Extract the (x, y) coordinate from the center of the cell holding the provided text.  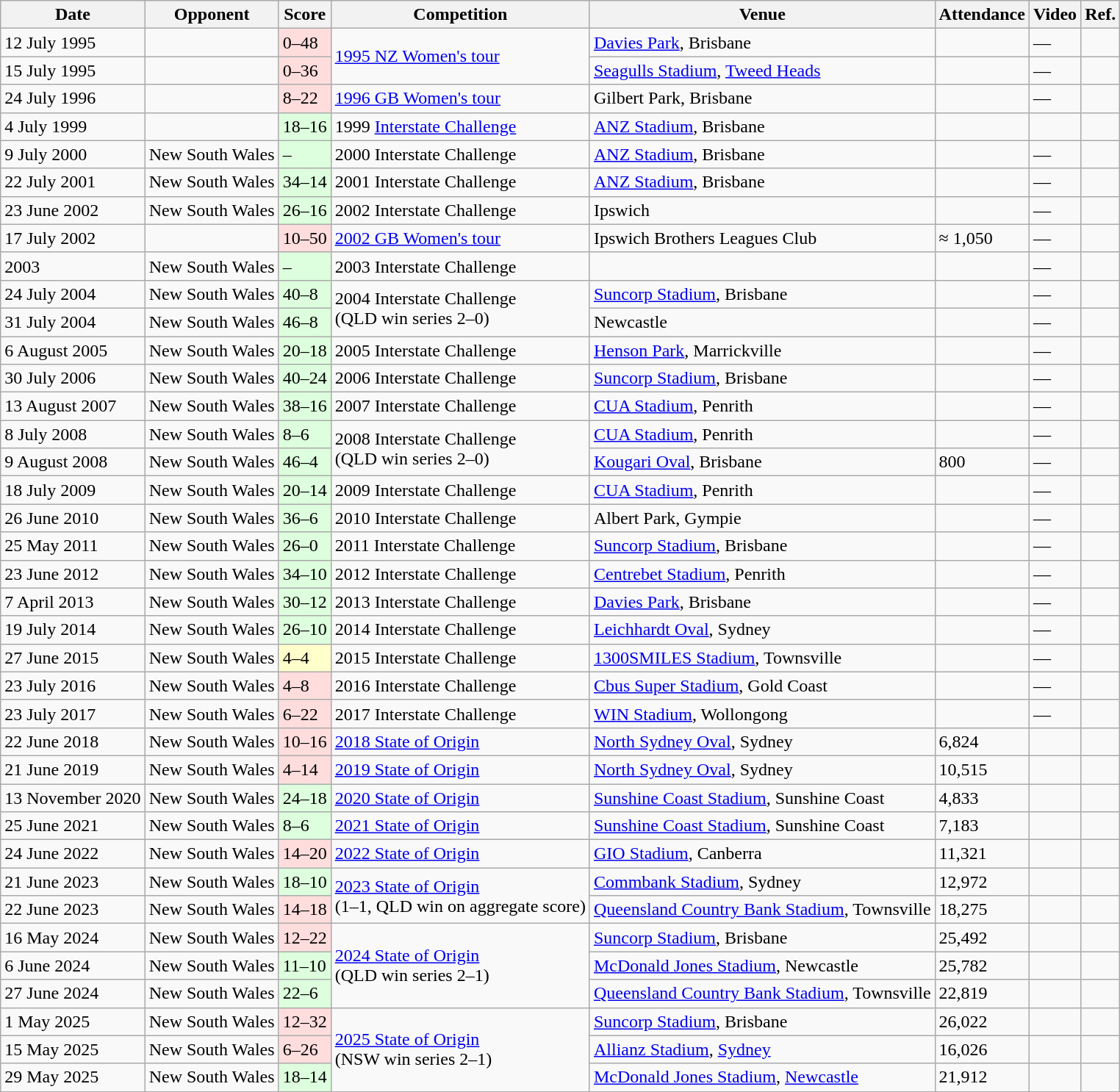
2007 Interstate Challenge (460, 406)
21 June 2019 (73, 769)
2018 State of Origin (460, 741)
2015 Interstate Challenge (460, 658)
20–18 (304, 351)
Ref. (1101, 15)
25,492 (982, 938)
9 August 2008 (73, 462)
12–32 (304, 1021)
Commbank Stadium, Sydney (762, 882)
GIO Stadium, Canberra (762, 854)
24 June 2022 (73, 854)
Gilbert Park, Brisbane (762, 98)
34–14 (304, 182)
26–10 (304, 630)
2020 State of Origin (460, 797)
2024 State of Origin(QLD win series 2–1) (460, 966)
13 August 2007 (73, 406)
Video (1055, 15)
2005 Interstate Challenge (460, 351)
Ipswich Brothers Leagues Club (762, 238)
23 June 2002 (73, 210)
26,022 (982, 1021)
0–36 (304, 71)
4–14 (304, 769)
24 July 2004 (73, 294)
23 July 2016 (73, 686)
8 July 2008 (73, 434)
2016 Interstate Challenge (460, 686)
7,183 (982, 826)
2001 Interstate Challenge (460, 182)
2011 Interstate Challenge (460, 546)
11,321 (982, 854)
18–10 (304, 882)
21,912 (982, 1077)
25,782 (982, 966)
Leichhardt Oval, Sydney (762, 630)
40–24 (304, 378)
0–48 (304, 43)
23 June 2012 (73, 574)
1995 NZ Women's tour (460, 57)
26 June 2010 (73, 518)
2000 Interstate Challenge (460, 154)
2012 Interstate Challenge (460, 574)
Albert Park, Gympie (762, 518)
1 May 2025 (73, 1021)
36–6 (304, 518)
10–50 (304, 238)
2004 Interstate Challenge(QLD win series 2–0) (460, 308)
Ipswich (762, 210)
2021 State of Origin (460, 826)
7 April 2013 (73, 602)
13 November 2020 (73, 797)
11–10 (304, 966)
Venue (762, 15)
15 July 1995 (73, 71)
24 July 1996 (73, 98)
22,819 (982, 994)
1300SMILES Stadium, Townsville (762, 658)
27 June 2024 (73, 994)
Cbus Super Stadium, Gold Coast (762, 686)
22 July 2001 (73, 182)
Competition (460, 15)
2010 Interstate Challenge (460, 518)
12–22 (304, 938)
46–4 (304, 462)
2023 State of Origin(1–1, QLD win on aggregate score) (460, 896)
6 June 2024 (73, 966)
1996 GB Women's tour (460, 98)
2017 Interstate Challenge (460, 714)
31 July 2004 (73, 322)
24–18 (304, 797)
30 July 2006 (73, 378)
Allianz Stadium, Sydney (762, 1049)
Seagulls Stadium, Tweed Heads (762, 71)
22 June 2023 (73, 910)
800 (982, 462)
16 May 2024 (73, 938)
2025 State of Origin(NSW win series 2–1) (460, 1049)
25 May 2011 (73, 546)
2019 State of Origin (460, 769)
Score (304, 15)
2002 GB Women's tour (460, 238)
4,833 (982, 797)
Date (73, 15)
Kougari Oval, Brisbane (762, 462)
9 July 2000 (73, 154)
18,275 (982, 910)
Attendance (982, 15)
18–14 (304, 1077)
27 June 2015 (73, 658)
38–16 (304, 406)
2013 Interstate Challenge (460, 602)
6 August 2005 (73, 351)
6–26 (304, 1049)
6,824 (982, 741)
Henson Park, Marrickville (762, 351)
2002 Interstate Challenge (460, 210)
6–22 (304, 714)
2022 State of Origin (460, 854)
10–16 (304, 741)
4–4 (304, 658)
34–10 (304, 574)
18 July 2009 (73, 490)
21 June 2023 (73, 882)
4 July 1999 (73, 126)
40–8 (304, 294)
2003 Interstate Challenge (460, 266)
Opponent (212, 15)
2009 Interstate Challenge (460, 490)
25 June 2021 (73, 826)
1999 Interstate Challenge (460, 126)
Centrebet Stadium, Penrith (762, 574)
29 May 2025 (73, 1077)
8–22 (304, 98)
2008 Interstate Challenge(QLD win series 2–0) (460, 448)
23 July 2017 (73, 714)
4–8 (304, 686)
12,972 (982, 882)
18–16 (304, 126)
WIN Stadium, Wollongong (762, 714)
22 June 2018 (73, 741)
Newcastle (762, 322)
30–12 (304, 602)
19 July 2014 (73, 630)
10,515 (982, 769)
14–18 (304, 910)
20–14 (304, 490)
2003 (73, 266)
2014 Interstate Challenge (460, 630)
≈ 1,050 (982, 238)
17 July 2002 (73, 238)
2006 Interstate Challenge (460, 378)
46–8 (304, 322)
12 July 1995 (73, 43)
16,026 (982, 1049)
14–20 (304, 854)
15 May 2025 (73, 1049)
22–6 (304, 994)
26–0 (304, 546)
26–16 (304, 210)
